For the text-containing cell, return its midpoint in [x, y] coordinate format. 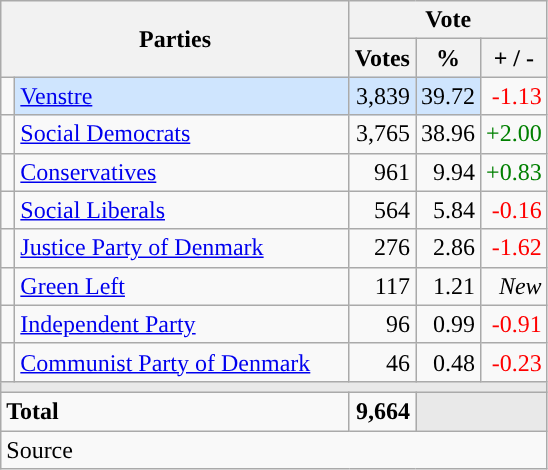
Independent Party [182, 324]
-0.91 [514, 324]
3,765 [382, 134]
-1.13 [514, 96]
Parties [176, 39]
Conservatives [182, 172]
-1.62 [514, 248]
39.72 [448, 96]
1.21 [448, 286]
Source [274, 449]
5.84 [448, 210]
3,839 [382, 96]
117 [382, 286]
Communist Party of Denmark [182, 362]
+2.00 [514, 134]
38.96 [448, 134]
Venstre [182, 96]
Votes [382, 58]
276 [382, 248]
46 [382, 362]
Social Democrats [182, 134]
Vote [448, 20]
0.99 [448, 324]
96 [382, 324]
New [514, 286]
564 [382, 210]
+ / - [514, 58]
+0.83 [514, 172]
9.94 [448, 172]
Social Liberals [182, 210]
-0.23 [514, 362]
Total [176, 411]
Justice Party of Denmark [182, 248]
2.86 [448, 248]
-0.16 [514, 210]
% [448, 58]
9,664 [382, 411]
0.48 [448, 362]
961 [382, 172]
Green Left [182, 286]
